Locate the cell with the specified text and output its [X, Y] center coordinate. 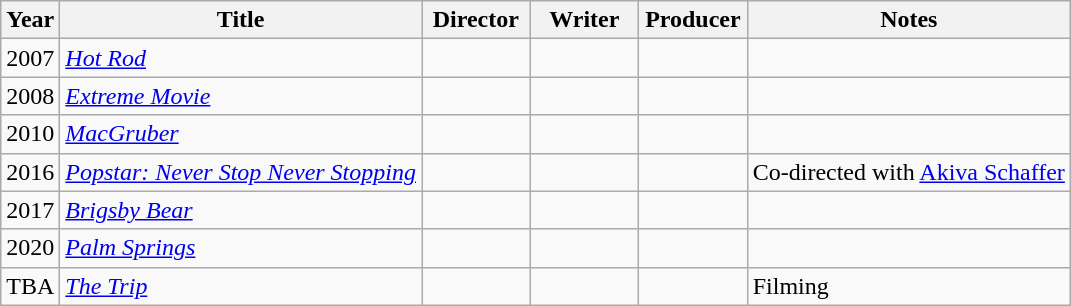
Co-directed with Akiva Schaffer [908, 172]
2016 [30, 172]
Title [241, 20]
2010 [30, 134]
Hot Rod [241, 58]
2020 [30, 248]
Producer [694, 20]
MacGruber [241, 134]
The Trip [241, 286]
Extreme Movie [241, 96]
Notes [908, 20]
TBA [30, 286]
Brigsby Bear [241, 210]
Palm Springs [241, 248]
2017 [30, 210]
Year [30, 20]
Popstar: Never Stop Never Stopping [241, 172]
2007 [30, 58]
Writer [584, 20]
2008 [30, 96]
Filming [908, 286]
Director [476, 20]
